Return the (X, Y) coordinate for the center point of the cell that contains the specified text.  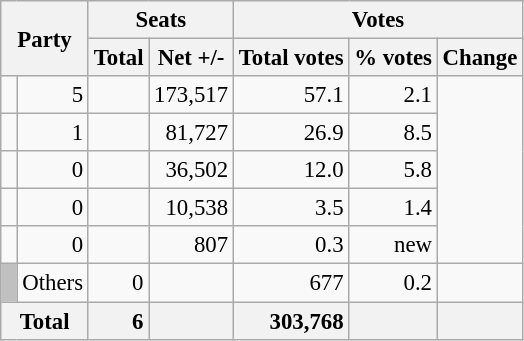
Change (480, 58)
1 (52, 133)
Votes (378, 20)
26.9 (290, 133)
81,727 (192, 133)
303,768 (290, 321)
Party (45, 38)
12.0 (290, 170)
173,517 (192, 95)
57.1 (290, 95)
% votes (393, 58)
0.3 (290, 245)
5.8 (393, 170)
5 (52, 95)
8.5 (393, 133)
Total votes (290, 58)
36,502 (192, 170)
0.2 (393, 283)
2.1 (393, 95)
1.4 (393, 208)
Seats (160, 20)
677 (290, 283)
3.5 (290, 208)
807 (192, 245)
10,538 (192, 208)
6 (118, 321)
Others (52, 283)
new (393, 245)
Net +/- (192, 58)
